Extract the (X, Y) coordinate from the center of the cell holding the provided text.  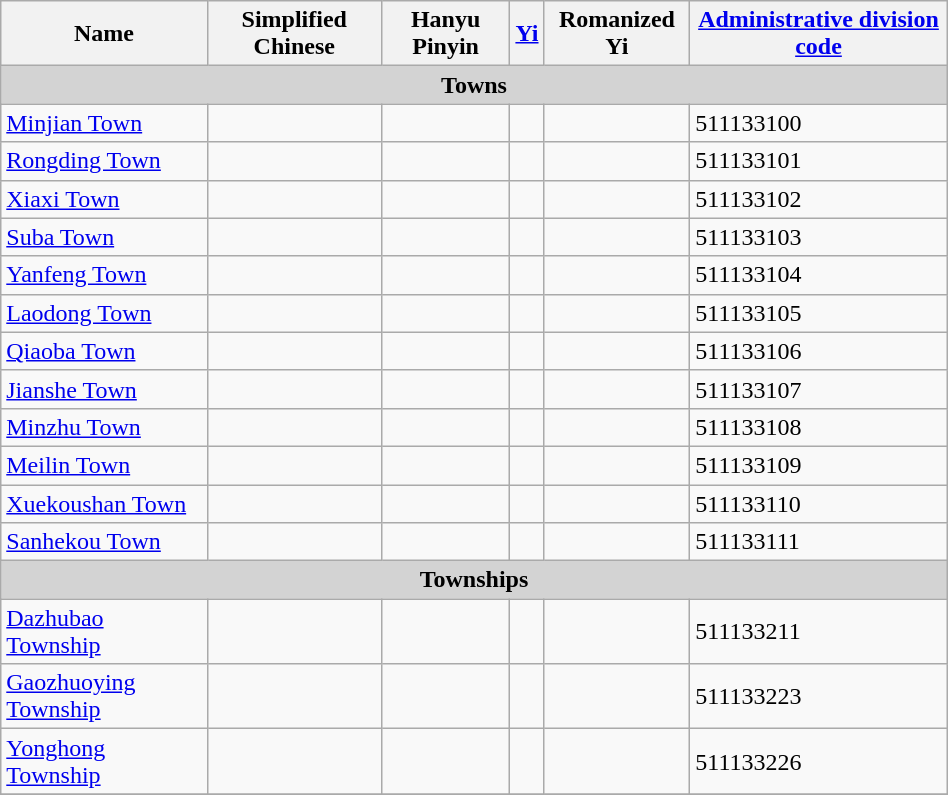
Hanyu Pinyin (446, 34)
Dazhubao Township (104, 632)
511133107 (818, 389)
511133105 (818, 313)
511133103 (818, 237)
511133211 (818, 632)
511133109 (818, 465)
Townships (474, 580)
511133101 (818, 161)
Yonghong Township (104, 762)
Yanfeng Town (104, 275)
511133106 (818, 351)
511133110 (818, 503)
511133111 (818, 542)
Sanhekou Town (104, 542)
Jianshe Town (104, 389)
Minzhu Town (104, 427)
Rongding Town (104, 161)
511133108 (818, 427)
511133226 (818, 762)
Administrative division code (818, 34)
Meilin Town (104, 465)
Xuekoushan Town (104, 503)
Laodong Town (104, 313)
Qiaoba Town (104, 351)
511133100 (818, 123)
Name (104, 34)
Yi (527, 34)
511133104 (818, 275)
Suba Town (104, 237)
Xiaxi Town (104, 199)
Simplified Chinese (294, 34)
Towns (474, 85)
Romanized Yi (617, 34)
Gaozhuoying Township (104, 696)
511133102 (818, 199)
511133223 (818, 696)
Minjian Town (104, 123)
